Detect which cell encompasses the target text, then output its (X, Y) center coordinate. 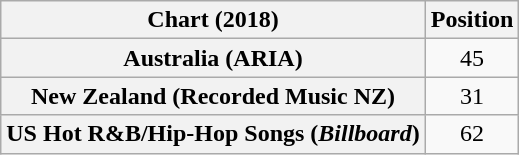
62 (472, 134)
Chart (2018) (213, 20)
US Hot R&B/Hip-Hop Songs (Billboard) (213, 134)
New Zealand (Recorded Music NZ) (213, 96)
Position (472, 20)
Australia (ARIA) (213, 58)
45 (472, 58)
31 (472, 96)
